Return (x, y) of the center of cell containing provided text 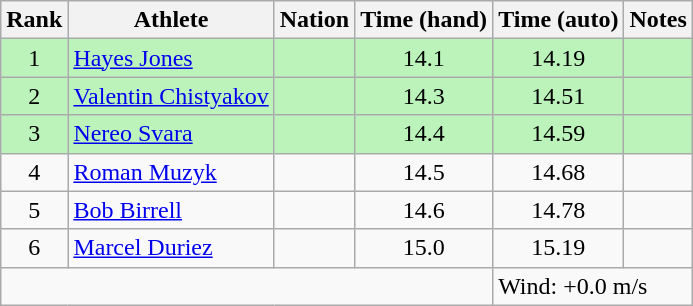
Notes (658, 20)
14.5 (424, 172)
Marcel Duriez (171, 248)
14.1 (424, 58)
6 (34, 248)
Bob Birrell (171, 210)
Valentin Chistyakov (171, 96)
Time (hand) (424, 20)
14.68 (558, 172)
14.4 (424, 134)
Nation (314, 20)
14.6 (424, 210)
3 (34, 134)
Wind: +0.0 m/s (593, 286)
14.3 (424, 96)
14.59 (558, 134)
2 (34, 96)
Nereo Svara (171, 134)
Time (auto) (558, 20)
5 (34, 210)
Athlete (171, 20)
14.51 (558, 96)
1 (34, 58)
15.0 (424, 248)
Hayes Jones (171, 58)
15.19 (558, 248)
14.19 (558, 58)
4 (34, 172)
14.78 (558, 210)
Roman Muzyk (171, 172)
Rank (34, 20)
